Search for the cell housing the specified text and yield its [X, Y] center coordinate. 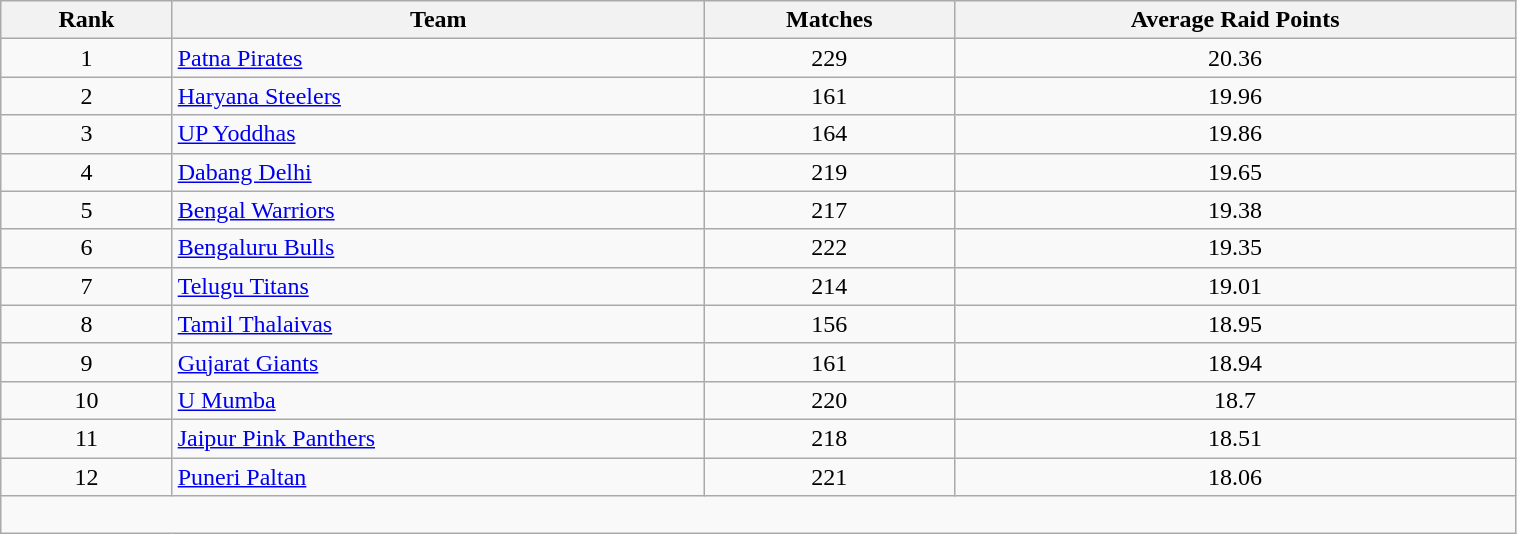
219 [830, 172]
10 [86, 400]
11 [86, 438]
Matches [830, 20]
Gujarat Giants [438, 362]
222 [830, 248]
7 [86, 286]
U Mumba [438, 400]
164 [830, 134]
19.86 [1235, 134]
18.95 [1235, 324]
18.94 [1235, 362]
156 [830, 324]
Puneri Paltan [438, 477]
Jaipur Pink Panthers [438, 438]
Bengaluru Bulls [438, 248]
214 [830, 286]
19.38 [1235, 210]
19.01 [1235, 286]
9 [86, 362]
221 [830, 477]
Tamil Thalaivas [438, 324]
Bengal Warriors [438, 210]
220 [830, 400]
20.36 [1235, 58]
Telugu Titans [438, 286]
UP Yoddhas [438, 134]
1 [86, 58]
Dabang Delhi [438, 172]
4 [86, 172]
19.96 [1235, 96]
18.7 [1235, 400]
19.65 [1235, 172]
Average Raid Points [1235, 20]
217 [830, 210]
Rank [86, 20]
12 [86, 477]
Haryana Steelers [438, 96]
218 [830, 438]
19.35 [1235, 248]
2 [86, 96]
Patna Pirates [438, 58]
3 [86, 134]
229 [830, 58]
18.06 [1235, 477]
8 [86, 324]
18.51 [1235, 438]
5 [86, 210]
6 [86, 248]
Team [438, 20]
